Output the (X, Y) coordinate of the center of the cell containing the given text.  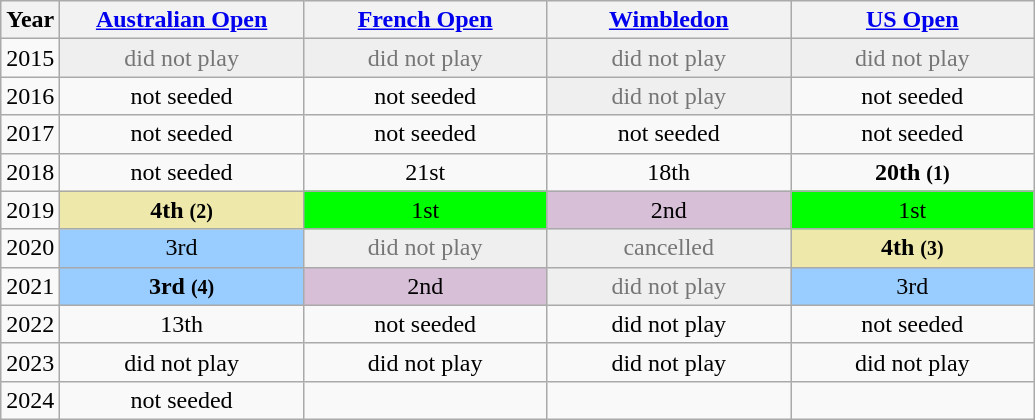
21st (425, 172)
Wimbledon (669, 20)
Australian Open (182, 20)
20th (1) (912, 172)
3rd (4) (182, 286)
2015 (30, 58)
2019 (30, 210)
Year (30, 20)
French Open (425, 20)
2018 (30, 172)
4th (2) (182, 210)
2017 (30, 134)
2016 (30, 96)
2021 (30, 286)
cancelled (669, 248)
13th (182, 324)
2023 (30, 362)
US Open (912, 20)
2020 (30, 248)
2022 (30, 324)
18th (669, 172)
2024 (30, 400)
4th (3) (912, 248)
